Identify which cell holds the provided text, then report its [x, y] central coordinate. 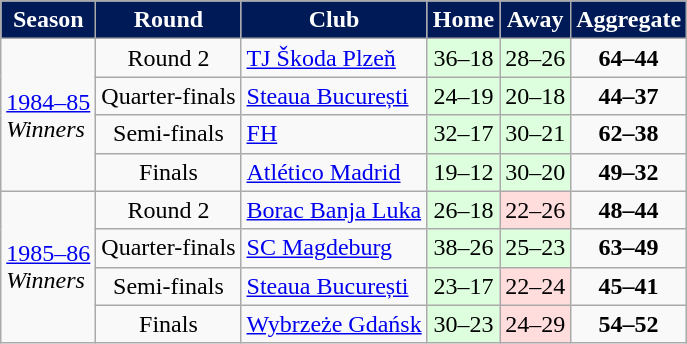
44–37 [629, 96]
48–44 [629, 210]
24–19 [463, 96]
Borac Banja Luka [334, 210]
28–26 [536, 58]
SC Magdeburg [334, 248]
64–44 [629, 58]
20–18 [536, 96]
1984–85 Winners [48, 115]
32–17 [463, 134]
22–26 [536, 210]
Round [168, 20]
Season [48, 20]
Club [334, 20]
23–17 [463, 286]
30–20 [536, 172]
Home [463, 20]
63–49 [629, 248]
Wybrzeże Gdańsk [334, 324]
Aggregate [629, 20]
19–12 [463, 172]
1985–86 Winners [48, 267]
54–52 [629, 324]
49–32 [629, 172]
30–23 [463, 324]
25–23 [536, 248]
36–18 [463, 58]
26–18 [463, 210]
Atlético Madrid [334, 172]
22–24 [536, 286]
30–21 [536, 134]
38–26 [463, 248]
TJ Škoda Plzeň [334, 58]
Away [536, 20]
FH [334, 134]
45–41 [629, 286]
62–38 [629, 134]
24–29 [536, 324]
